Capture the cell that displays the provided text and extract its (X, Y) central coordinate. 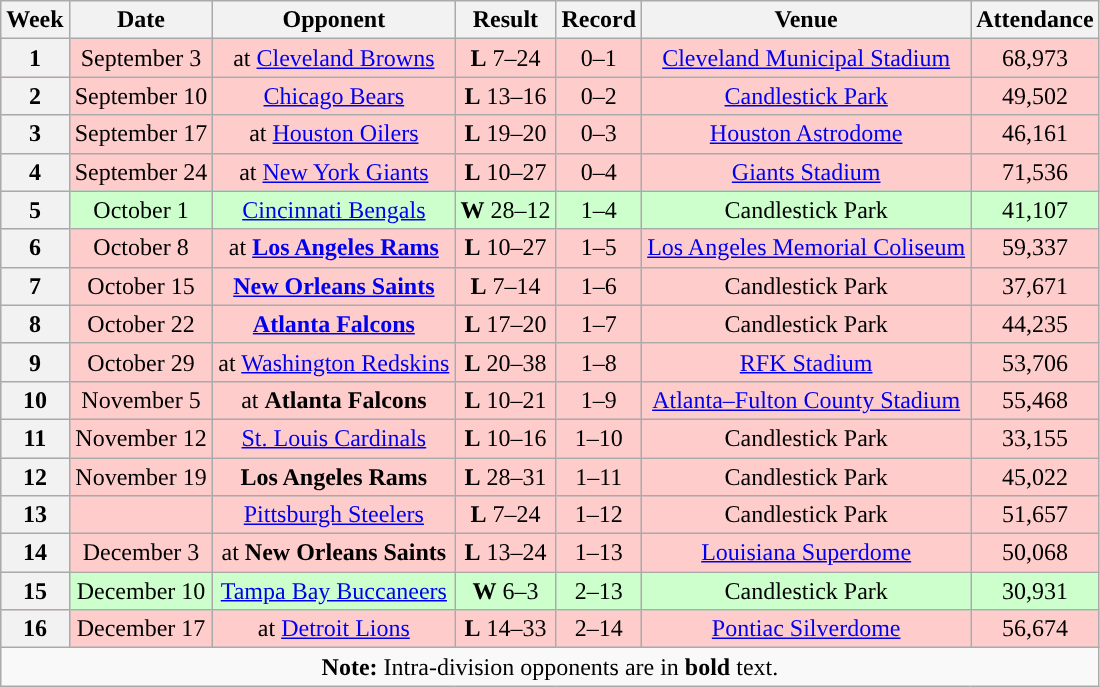
Chicago Bears (334, 96)
1–11 (599, 477)
New Orleans Saints (334, 286)
59,337 (1035, 248)
1–7 (599, 324)
1 (35, 58)
11 (35, 438)
Result (506, 20)
L 7–14 (506, 286)
2 (35, 96)
L 13–24 (506, 553)
7 (35, 286)
Los Angeles Memorial Coliseum (806, 248)
0–4 (599, 172)
1–13 (599, 553)
8 (35, 324)
53,706 (1035, 362)
1–5 (599, 248)
1–10 (599, 438)
4 (35, 172)
at Detroit Lions (334, 629)
71,536 (1035, 172)
14 (35, 553)
October 1 (141, 210)
September 3 (141, 58)
Pontiac Silverdome (806, 629)
37,671 (1035, 286)
Note: Intra-division opponents are in bold text. (550, 667)
Tampa Bay Buccaneers (334, 591)
Pittsburgh Steelers (334, 515)
W 28–12 (506, 210)
Date (141, 20)
Venue (806, 20)
W 6–3 (506, 591)
at New Orleans Saints (334, 553)
Week (35, 20)
9 (35, 362)
Opponent (334, 20)
October 29 (141, 362)
10 (35, 400)
46,161 (1035, 134)
33,155 (1035, 438)
50,068 (1035, 553)
49,502 (1035, 96)
Houston Astrodome (806, 134)
September 17 (141, 134)
68,973 (1035, 58)
December 10 (141, 591)
October 22 (141, 324)
Cleveland Municipal Stadium (806, 58)
30,931 (1035, 591)
November 12 (141, 438)
Atlanta Falcons (334, 324)
Cincinnati Bengals (334, 210)
at Houston Oilers (334, 134)
1–6 (599, 286)
55,468 (1035, 400)
at Los Angeles Rams (334, 248)
October 15 (141, 286)
L 10–16 (506, 438)
at Cleveland Browns (334, 58)
December 17 (141, 629)
L 28–31 (506, 477)
RFK Stadium (806, 362)
L 14–33 (506, 629)
0–3 (599, 134)
at Atlanta Falcons (334, 400)
St. Louis Cardinals (334, 438)
December 3 (141, 553)
2–14 (599, 629)
at Washington Redskins (334, 362)
L 13–16 (506, 96)
Record (599, 20)
Atlanta–Fulton County Stadium (806, 400)
September 24 (141, 172)
41,107 (1035, 210)
1–8 (599, 362)
0–2 (599, 96)
6 (35, 248)
L 20–38 (506, 362)
2–13 (599, 591)
November 5 (141, 400)
Los Angeles Rams (334, 477)
45,022 (1035, 477)
October 8 (141, 248)
5 (35, 210)
56,674 (1035, 629)
November 19 (141, 477)
15 (35, 591)
L 10–21 (506, 400)
L 17–20 (506, 324)
51,657 (1035, 515)
3 (35, 134)
12 (35, 477)
0–1 (599, 58)
16 (35, 629)
44,235 (1035, 324)
1–9 (599, 400)
L 19–20 (506, 134)
Louisiana Superdome (806, 553)
Giants Stadium (806, 172)
1–4 (599, 210)
13 (35, 515)
1–12 (599, 515)
at New York Giants (334, 172)
Attendance (1035, 20)
September 10 (141, 96)
